Return the (X, Y) coordinate for the center point of the cell that contains the specified text.  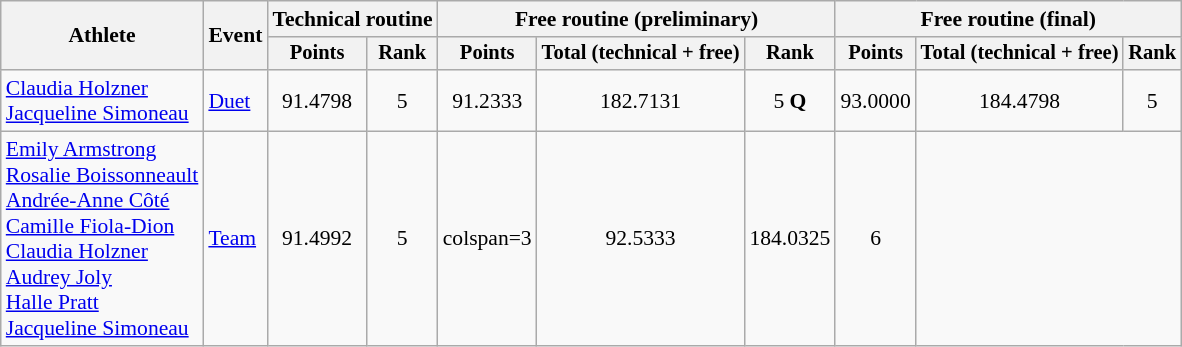
Free routine (preliminary) (637, 19)
Technical routine (352, 19)
Team (235, 239)
184.4798 (1020, 100)
Event (235, 36)
182.7131 (641, 100)
Emily ArmstrongRosalie BoissonneaultAndrée-Anne CôtéCamille Fiola-DionClaudia HolznerAudrey JolyHalle PrattJacqueline Simoneau (102, 239)
Free routine (final) (1008, 19)
Athlete (102, 36)
92.5333 (641, 239)
Duet (235, 100)
6 (875, 239)
Claudia HolznerJacqueline Simoneau (102, 100)
184.0325 (790, 239)
91.2333 (488, 100)
93.0000 (875, 100)
5 Q (790, 100)
colspan=3 (488, 239)
91.4992 (316, 239)
91.4798 (316, 100)
